Extract the [X, Y] coordinate from the center of the cell holding the provided text.  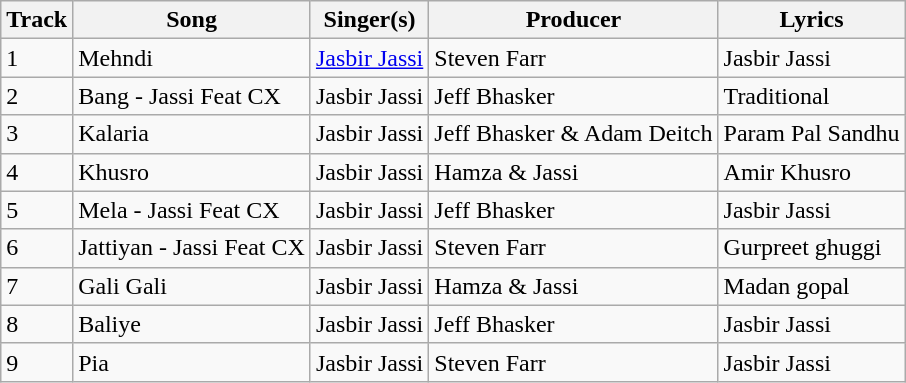
Mehndi [192, 58]
Khusro [192, 172]
Gali Gali [192, 286]
Bang - Jassi Feat CX [192, 96]
Mela - Jassi Feat CX [192, 210]
Gurpreet ghuggi [812, 248]
5 [37, 210]
2 [37, 96]
Param Pal Sandhu [812, 134]
Pia [192, 362]
1 [37, 58]
Producer [574, 20]
3 [37, 134]
Traditional [812, 96]
8 [37, 324]
4 [37, 172]
Amir Khusro [812, 172]
Kalaria [192, 134]
9 [37, 362]
Song [192, 20]
Madan gopal [812, 286]
Baliye [192, 324]
6 [37, 248]
Track [37, 20]
Singer(s) [369, 20]
Lyrics [812, 20]
Jattiyan - Jassi Feat CX [192, 248]
Jeff Bhasker & Adam Deitch [574, 134]
7 [37, 286]
